Pinpoint the cell where the given text exists, returning its [x, y] midpoint coordinate. 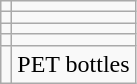
PET bottles [74, 64]
